For the text-containing cell, return its midpoint in [x, y] coordinate format. 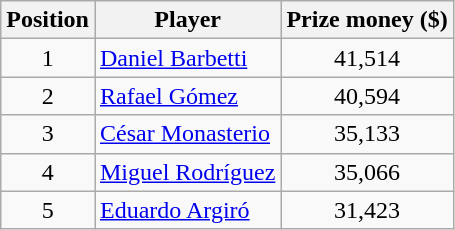
3 [48, 134]
2 [48, 96]
Rafael Gómez [187, 96]
35,066 [367, 172]
Daniel Barbetti [187, 58]
1 [48, 58]
Player [187, 20]
35,133 [367, 134]
Position [48, 20]
Prize money ($) [367, 20]
40,594 [367, 96]
41,514 [367, 58]
4 [48, 172]
César Monasterio [187, 134]
5 [48, 210]
Eduardo Argiró [187, 210]
31,423 [367, 210]
Miguel Rodríguez [187, 172]
